Output the (x, y) coordinate of the center of the cell containing the given text.  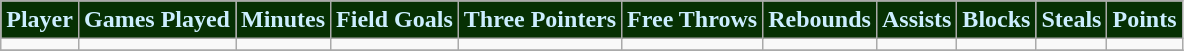
Games Played (156, 20)
Free Throws (692, 20)
Blocks (996, 20)
Three Pointers (540, 20)
Assists (916, 20)
Minutes (284, 20)
Rebounds (820, 20)
Field Goals (395, 20)
Player (40, 20)
Points (1144, 20)
Steals (1072, 20)
